Search for the cell housing the specified text and yield its (x, y) center coordinate. 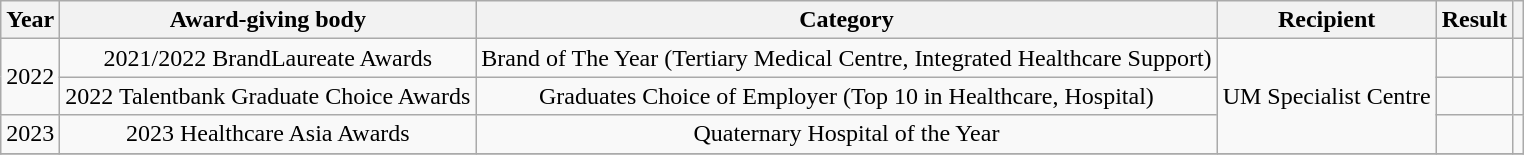
Graduates Choice of Employer (Top 10 in Healthcare, Hospital) (846, 96)
Result (1474, 20)
2022 (30, 77)
2023 (30, 134)
2021/2022 BrandLaureate Awards (268, 58)
Award-giving body (268, 20)
UM Specialist Centre (1326, 96)
Year (30, 20)
Quaternary Hospital of the Year (846, 134)
2022 Talentbank Graduate Choice Awards (268, 96)
Recipient (1326, 20)
Brand of The Year (Tertiary Medical Centre, Integrated Healthcare Support) (846, 58)
Category (846, 20)
2023 Healthcare Asia Awards (268, 134)
